Capture the cell that displays the provided text and extract its [X, Y] central coordinate. 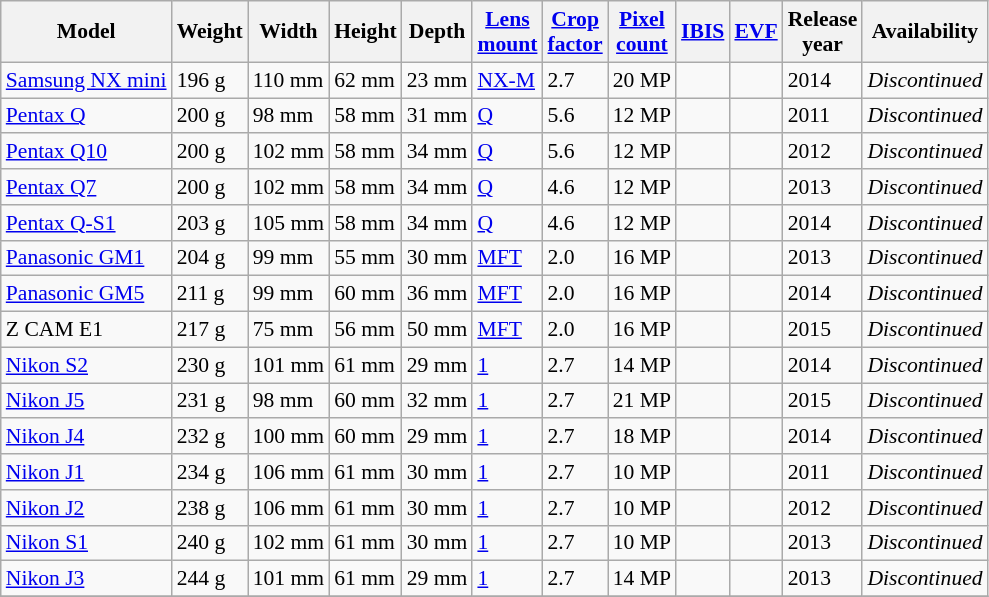
Nikon S1 [86, 543]
Lensmount [507, 32]
Nikon J3 [86, 579]
Panasonic GM1 [86, 258]
18 MP [642, 437]
75 mm [288, 330]
240 g [210, 543]
NX-M [507, 80]
234 g [210, 472]
203 g [210, 223]
Model [86, 32]
55 mm [365, 258]
244 g [210, 579]
Z CAM E1 [86, 330]
Pixelcount [642, 32]
Samsung NX mini [86, 80]
238 g [210, 508]
Nikon J2 [86, 508]
110 mm [288, 80]
100 mm [288, 437]
231 g [210, 401]
36 mm [438, 294]
21 MP [642, 401]
230 g [210, 365]
56 mm [365, 330]
Nikon J4 [86, 437]
Availability [924, 32]
50 mm [438, 330]
Depth [438, 32]
Pentax Q-S1 [86, 223]
232 g [210, 437]
Nikon J5 [86, 401]
Pentax Q [86, 116]
EVF [756, 32]
105 mm [288, 223]
62 mm [365, 80]
31 mm [438, 116]
204 g [210, 258]
Cropfactor [574, 32]
IBIS [702, 32]
Panasonic GM5 [86, 294]
Height [365, 32]
196 g [210, 80]
Nikon S2 [86, 365]
32 mm [438, 401]
217 g [210, 330]
23 mm [438, 80]
20 MP [642, 80]
Pentax Q7 [86, 187]
Pentax Q10 [86, 152]
Weight [210, 32]
211 g [210, 294]
Width [288, 32]
Nikon J1 [86, 472]
Releaseyear [823, 32]
